Return [x, y] of the center of cell containing provided text 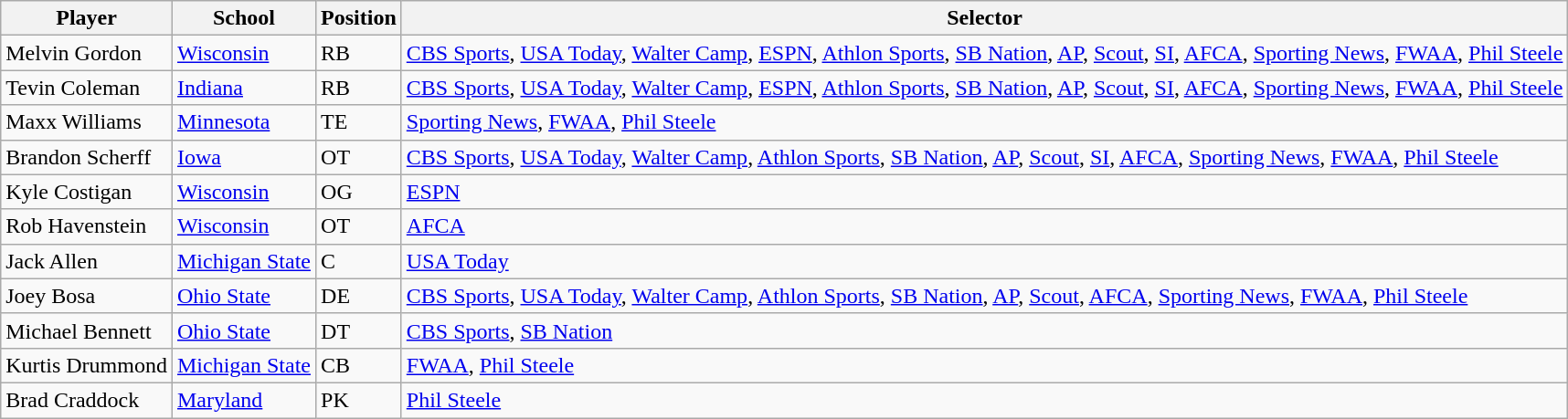
Maryland [243, 400]
CB [359, 365]
AFCA [985, 226]
OG [359, 192]
C [359, 261]
Iowa [243, 157]
Brandon Scherff [87, 157]
CBS Sports, USA Today, Walter Camp, Athlon Sports, SB Nation, AP, Scout, SI, AFCA, Sporting News, FWAA, Phil Steele [985, 157]
Phil Steele [985, 400]
Kurtis Drummond [87, 365]
Jack Allen [87, 261]
Rob Havenstein [87, 226]
School [243, 18]
Brad Craddock [87, 400]
PK [359, 400]
DE [359, 296]
Minnesota [243, 122]
Position [359, 18]
Tevin Coleman [87, 88]
Maxx Williams [87, 122]
DT [359, 330]
USA Today [985, 261]
Kyle Costigan [87, 192]
Player [87, 18]
CBS Sports, SB Nation [985, 330]
Michael Bennett [87, 330]
Sporting News, FWAA, Phil Steele [985, 122]
ESPN [985, 192]
Selector [985, 18]
Indiana [243, 88]
CBS Sports, USA Today, Walter Camp, Athlon Sports, SB Nation, AP, Scout, AFCA, Sporting News, FWAA, Phil Steele [985, 296]
Joey Bosa [87, 296]
TE [359, 122]
FWAA, Phil Steele [985, 365]
Melvin Gordon [87, 53]
